For the text-containing cell, return its midpoint in (X, Y) coordinate format. 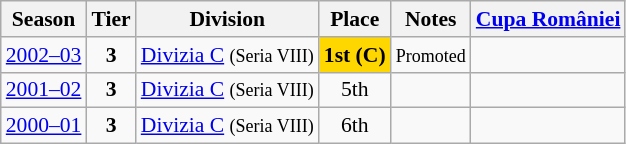
Cupa României (548, 19)
Promoted (431, 55)
1st (C) (355, 55)
Division (228, 19)
2002–03 (44, 55)
2000–01 (44, 126)
Tier (110, 19)
5th (355, 90)
6th (355, 126)
Place (355, 19)
2001–02 (44, 90)
Notes (431, 19)
Season (44, 19)
